Pinpoint the cell where the given text exists, returning its (x, y) midpoint coordinate. 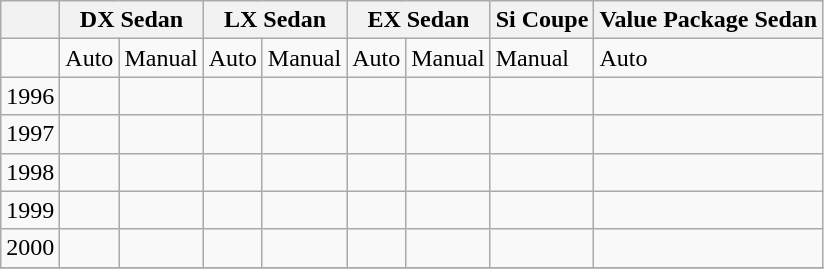
1999 (30, 210)
Value Package Sedan (708, 20)
1996 (30, 96)
LX Sedan (274, 20)
DX Sedan (132, 20)
Si Coupe (542, 20)
EX Sedan (418, 20)
1997 (30, 134)
1998 (30, 172)
2000 (30, 248)
